Capture the cell that displays the provided text and extract its [X, Y] central coordinate. 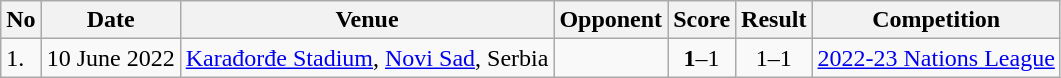
No [21, 20]
Venue [367, 20]
Competition [936, 20]
Opponent [611, 20]
10 June 2022 [110, 58]
2022-23 Nations League [936, 58]
Result [774, 20]
Score [702, 20]
Karađorđe Stadium, Novi Sad, Serbia [367, 58]
1. [21, 58]
Date [110, 20]
